Determine the (X, Y) coordinate at the center of the cell enclosing the given text.  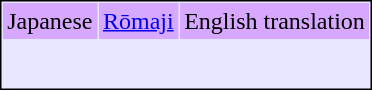
Japanese (50, 21)
English translation (275, 21)
Rōmaji (138, 21)
